Extract the [x, y] coordinate from the center of the cell holding the provided text.  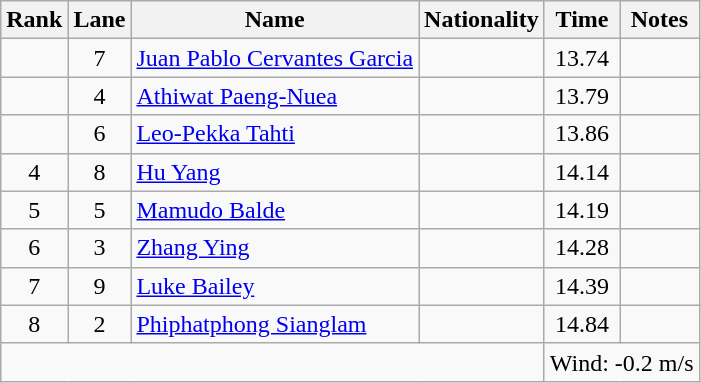
14.19 [582, 210]
9 [100, 286]
Zhang Ying [275, 248]
Phiphatphong Sianglam [275, 324]
Lane [100, 20]
Leo-Pekka Tahti [275, 134]
Athiwat Paeng-Nuea [275, 96]
13.79 [582, 96]
Notes [660, 20]
14.84 [582, 324]
Wind: -0.2 m/s [622, 362]
Luke Bailey [275, 286]
Time [582, 20]
13.74 [582, 58]
13.86 [582, 134]
Nationality [482, 20]
Juan Pablo Cervantes Garcia [275, 58]
14.39 [582, 286]
14.28 [582, 248]
2 [100, 324]
Hu Yang [275, 172]
Rank [34, 20]
14.14 [582, 172]
3 [100, 248]
Mamudo Balde [275, 210]
Name [275, 20]
